Extract the (X, Y) coordinate from the center of the cell holding the provided text.  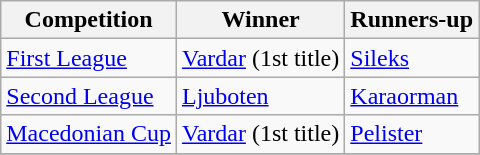
Ljuboten (260, 96)
Second League (89, 96)
Runners-up (412, 20)
Macedonian Cup (89, 134)
Pelister (412, 134)
First League (89, 58)
Karaorman (412, 96)
Competition (89, 20)
Winner (260, 20)
Sileks (412, 58)
